Identify which cell holds the provided text, then report its (X, Y) central coordinate. 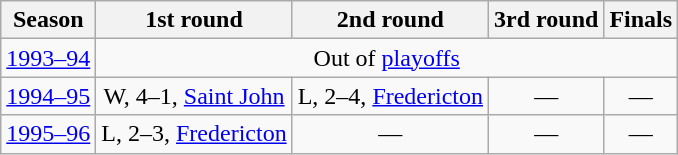
1993–94 (48, 58)
Season (48, 20)
L, 2–3, Fredericton (194, 134)
1st round (194, 20)
3rd round (546, 20)
2nd round (390, 20)
1995–96 (48, 134)
L, 2–4, Fredericton (390, 96)
1994–95 (48, 96)
W, 4–1, Saint John (194, 96)
Finals (641, 20)
Out of playoffs (387, 58)
